Return [X, Y] of the center of cell containing provided text 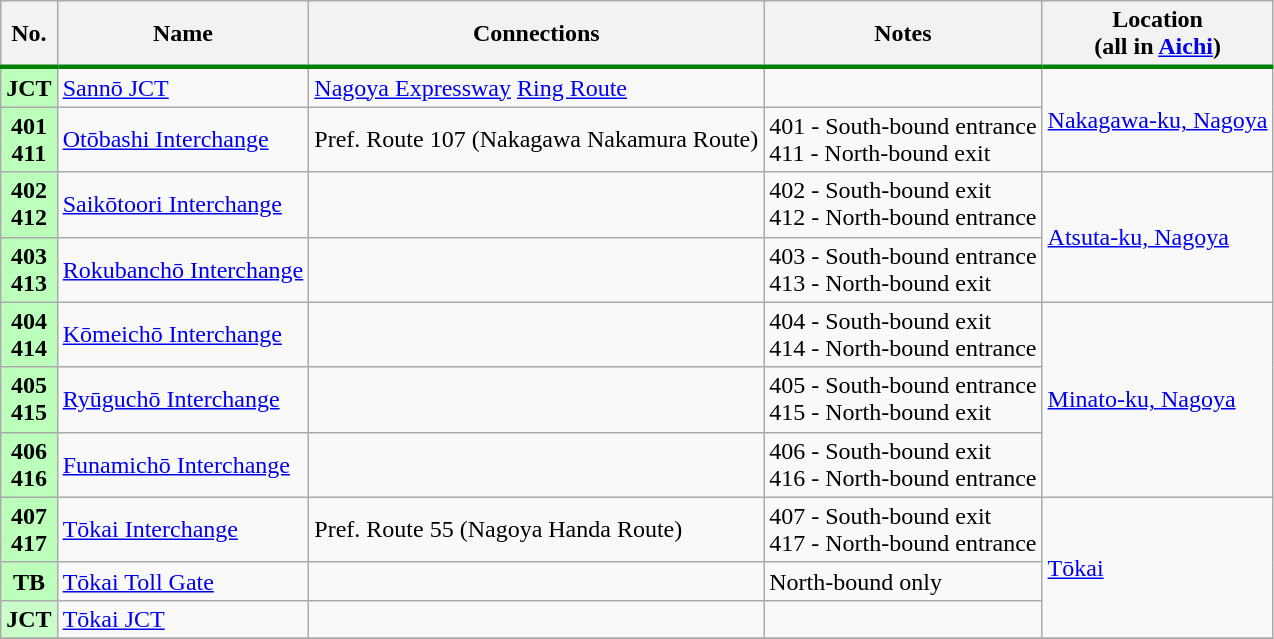
Nakagawa-ku, Nagoya [1158, 120]
Kōmeichō Interchange [183, 334]
405415 [29, 400]
407 - South-bound exit417 - North-bound entrance [903, 530]
Saikōtoori Interchange [183, 204]
Funamichō Interchange [183, 464]
Location(all in Aichi) [1158, 34]
North-bound only [903, 581]
407417 [29, 530]
401 - South-bound entrance411 - North-bound exit [903, 140]
404414 [29, 334]
Tōkai [1158, 568]
Tōkai JCT [183, 619]
Otōbashi Interchange [183, 140]
Name [183, 34]
Minato-ku, Nagoya [1158, 400]
Ryūguchō Interchange [183, 400]
No. [29, 34]
404 - South-bound exit414 - North-bound entrance [903, 334]
402412 [29, 204]
Connections [536, 34]
402 - South-bound exit412 - North-bound entrance [903, 204]
403 - South-bound entrance413 - North-bound exit [903, 270]
Sannō JCT [183, 87]
Tōkai Toll Gate [183, 581]
Atsuta-ku, Nagoya [1158, 237]
406416 [29, 464]
Notes [903, 34]
405 - South-bound entrance415 - North-bound exit [903, 400]
Tōkai Interchange [183, 530]
Pref. Route 107 (Nakagawa Nakamura Route) [536, 140]
Pref. Route 55 (Nagoya Handa Route) [536, 530]
401411 [29, 140]
TB [29, 581]
406 - South-bound exit416 - North-bound entrance [903, 464]
403413 [29, 270]
Nagoya Expressway Ring Route [536, 87]
Rokubanchō Interchange [183, 270]
